Search for the cell housing the specified text and yield its (x, y) center coordinate. 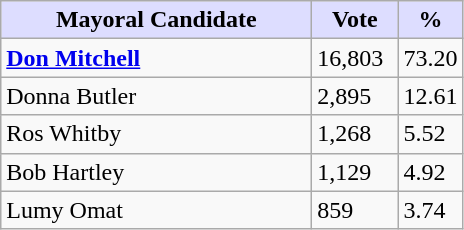
Donna Butler (156, 96)
73.20 (430, 58)
Don Mitchell (156, 58)
859 (355, 210)
Mayoral Candidate (156, 20)
4.92 (430, 172)
2,895 (355, 96)
Ros Whitby (156, 134)
5.52 (430, 134)
3.74 (430, 210)
Bob Hartley (156, 172)
1,268 (355, 134)
Lumy Omat (156, 210)
% (430, 20)
12.61 (430, 96)
Vote (355, 20)
1,129 (355, 172)
16,803 (355, 58)
